Extract the [x, y] coordinate from the center of the cell holding the provided text.  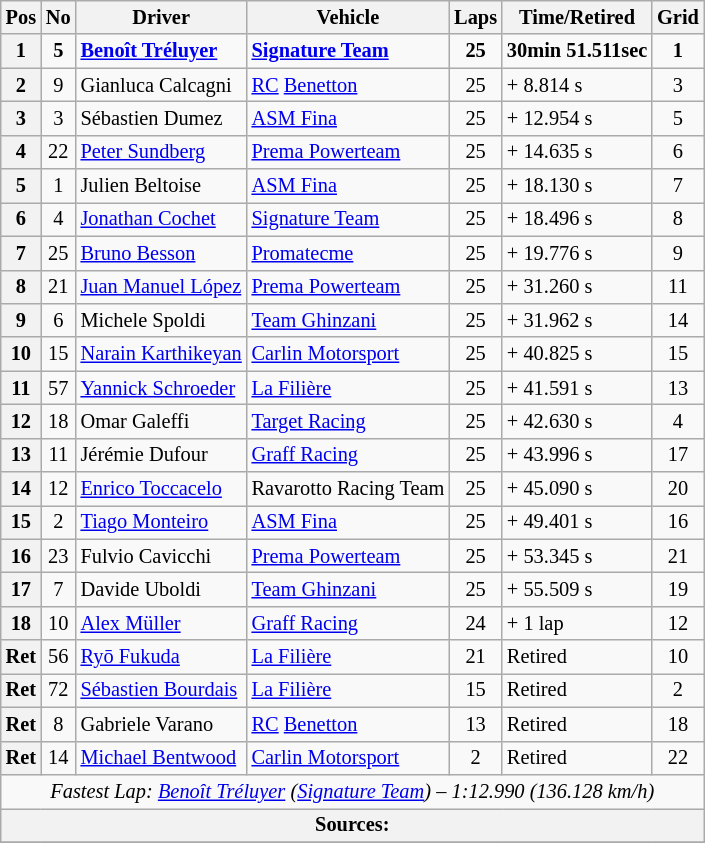
23 [58, 556]
Juan Manuel López [162, 287]
+ 19.776 s [577, 253]
56 [58, 657]
+ 53.345 s [577, 556]
Yannick Schroeder [162, 388]
+ 55.509 s [577, 589]
Sébastien Bourdais [162, 690]
57 [58, 388]
Grid [678, 17]
Vehicle [348, 17]
+ 12.954 s [577, 118]
+ 31.260 s [577, 287]
Omar Galeffi [162, 421]
Sébastien Dumez [162, 118]
Michael Bentwood [162, 758]
+ 43.996 s [577, 455]
No [58, 17]
Target Racing [348, 421]
+ 40.825 s [577, 354]
Benoît Tréluyer [162, 51]
Gabriele Varano [162, 724]
Ryō Fukuda [162, 657]
Narain Karthikeyan [162, 354]
+ 1 lap [577, 623]
30min 51.511sec [577, 51]
Jérémie Dufour [162, 455]
24 [476, 623]
Ravarotto Racing Team [348, 489]
+ 18.130 s [577, 186]
Time/Retired [577, 17]
Fulvio Cavicchi [162, 556]
Jonathan Cochet [162, 219]
Sources: [352, 825]
19 [678, 589]
+ 49.401 s [577, 522]
+ 41.591 s [577, 388]
Fastest Lap: Benoît Tréluyer (Signature Team) – 1:12.990 (136.128 km/h) [352, 791]
Bruno Besson [162, 253]
Davide Uboldi [162, 589]
+ 14.635 s [577, 152]
+ 31.962 s [577, 320]
+ 42.630 s [577, 421]
20 [678, 489]
Promatecme [348, 253]
+ 45.090 s [577, 489]
+ 18.496 s [577, 219]
Tiago Monteiro [162, 522]
+ 8.814 s [577, 85]
Alex Müller [162, 623]
Gianluca Calcagni [162, 85]
72 [58, 690]
Laps [476, 17]
Michele Spoldi [162, 320]
Julien Beltoise [162, 186]
Peter Sundberg [162, 152]
Driver [162, 17]
Pos [21, 17]
Enrico Toccacelo [162, 489]
